Find where the given text appears and provide that cell's center as (x, y) coordinate. 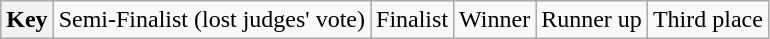
Third place (708, 20)
Key (27, 20)
Winner (495, 20)
Runner up (592, 20)
Semi-Finalist (lost judges' vote) (212, 20)
Finalist (412, 20)
